Identify which cell holds the provided text, then report its [x, y] central coordinate. 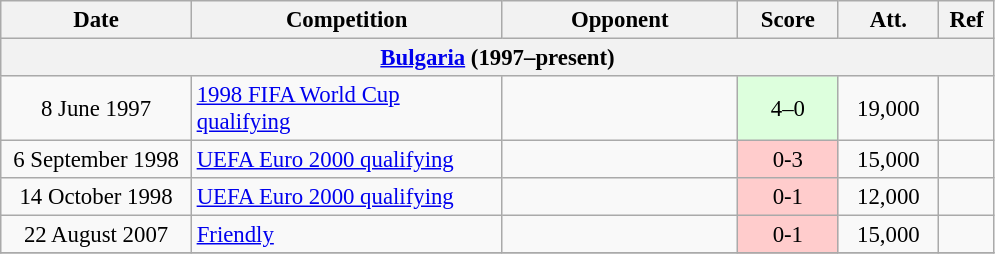
19,000 [888, 108]
Ref [967, 20]
Att. [888, 20]
Friendly [346, 235]
Score [788, 20]
6 September 1998 [96, 160]
8 June 1997 [96, 108]
0-3 [788, 160]
12,000 [888, 197]
1998 FIFA World Cup qualifying [346, 108]
14 October 1998 [96, 197]
Competition [346, 20]
Date [96, 20]
Bulgaria (1997–present) [498, 58]
22 August 2007 [96, 235]
Opponent [620, 20]
4–0 [788, 108]
